Extract the [X, Y] coordinate from the center of the cell holding the provided text.  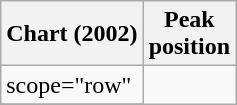
scope="row" [72, 85]
Peakposition [189, 34]
Chart (2002) [72, 34]
